From the cell containing the given text, extract its center point as (X, Y) coordinate. 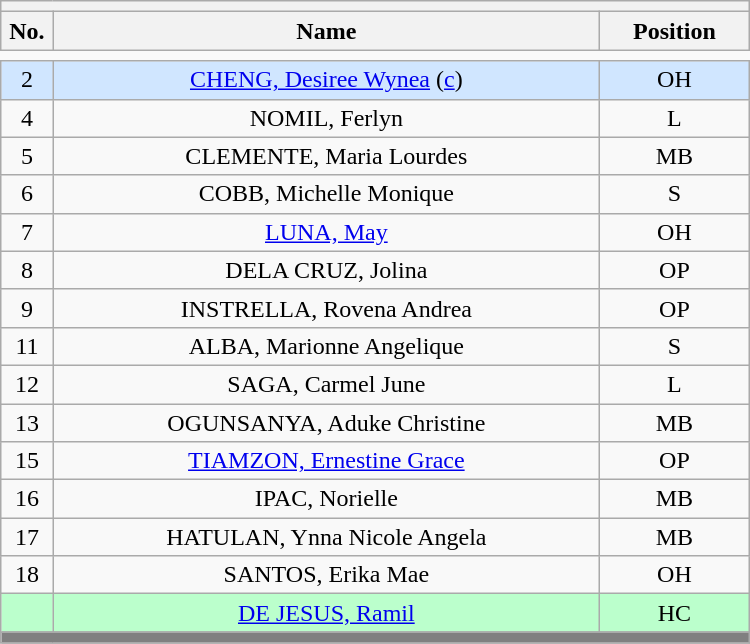
IPAC, Norielle (326, 499)
15 (27, 461)
9 (27, 308)
OGUNSANYA, Aduke Christine (326, 423)
6 (27, 194)
17 (27, 537)
DELA CRUZ, Jolina (326, 270)
TIAMZON, Ernestine Grace (326, 461)
18 (27, 575)
12 (27, 384)
Name (326, 31)
CLEMENTE, Maria Lourdes (326, 156)
HATULAN, Ynna Nicole Angela (326, 537)
2 (27, 80)
8 (27, 270)
LUNA, May (326, 232)
ALBA, Marionne Angelique (326, 346)
NOMIL, Ferlyn (326, 118)
SAGA, Carmel June (326, 384)
5 (27, 156)
13 (27, 423)
7 (27, 232)
HC (675, 613)
Position (675, 31)
No. (27, 31)
SANTOS, Erika Mae (326, 575)
CHENG, Desiree Wynea (c) (326, 80)
COBB, Michelle Monique (326, 194)
DE JESUS, Ramil (326, 613)
INSTRELLA, Rovena Andrea (326, 308)
16 (27, 499)
4 (27, 118)
11 (27, 346)
